Extract the [x, y] coordinate from the center of the cell holding the provided text.  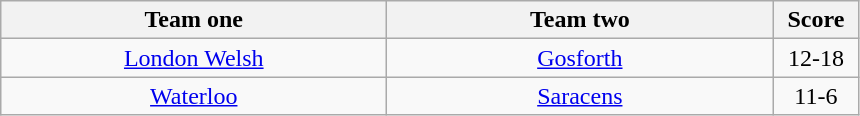
Saracens [580, 96]
11-6 [816, 96]
London Welsh [194, 58]
12-18 [816, 58]
Score [816, 20]
Waterloo [194, 96]
Gosforth [580, 58]
Team two [580, 20]
Team one [194, 20]
